Capture the cell that displays the provided text and extract its (X, Y) central coordinate. 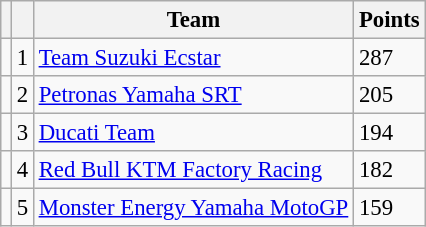
4 (22, 170)
Team (193, 20)
5 (22, 208)
3 (22, 133)
182 (390, 170)
Team Suzuki Ecstar (193, 58)
Points (390, 20)
1 (22, 58)
Red Bull KTM Factory Racing (193, 170)
159 (390, 208)
Monster Energy Yamaha MotoGP (193, 208)
194 (390, 133)
Ducati Team (193, 133)
2 (22, 95)
Petronas Yamaha SRT (193, 95)
287 (390, 58)
205 (390, 95)
